For the text-containing cell, return its midpoint in (X, Y) coordinate format. 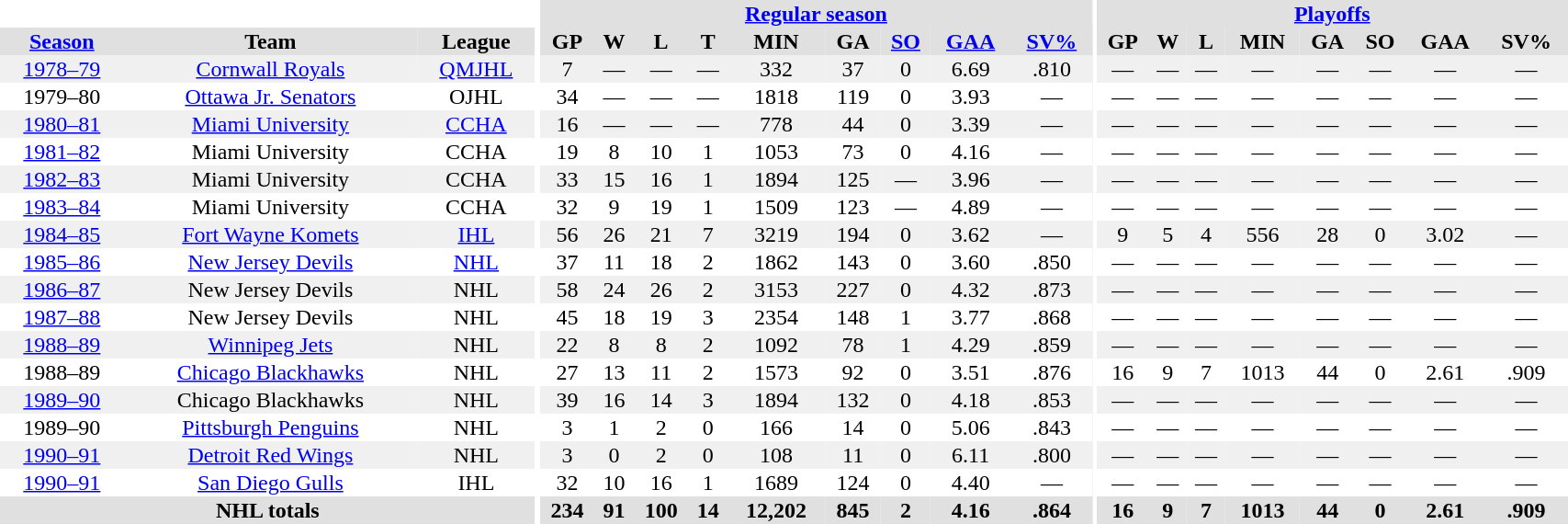
NHL totals (268, 510)
1573 (777, 372)
78 (852, 345)
58 (567, 290)
4.40 (970, 483)
QMJHL (476, 69)
OJHL (476, 97)
1985–86 (62, 262)
2354 (777, 317)
.864 (1051, 510)
3.93 (970, 97)
39 (567, 400)
League (476, 41)
33 (567, 179)
4 (1206, 234)
1092 (777, 345)
91 (615, 510)
Team (270, 41)
Ottawa Jr. Senators (270, 97)
3.39 (970, 124)
Pittsburgh Penguins (270, 427)
92 (852, 372)
56 (567, 234)
Winnipeg Jets (270, 345)
3219 (777, 234)
1978–79 (62, 69)
Cornwall Royals (270, 69)
.843 (1051, 427)
24 (615, 290)
45 (567, 317)
234 (567, 510)
Regular season (816, 14)
3.51 (970, 372)
4.32 (970, 290)
.800 (1051, 455)
1986–87 (62, 290)
3.60 (970, 262)
5.06 (970, 427)
1818 (777, 97)
T (708, 41)
5 (1168, 234)
.868 (1051, 317)
148 (852, 317)
12,202 (777, 510)
556 (1262, 234)
13 (615, 372)
Playoffs (1332, 14)
3153 (777, 290)
1509 (777, 207)
34 (567, 97)
166 (777, 427)
1984–85 (62, 234)
6.11 (970, 455)
28 (1327, 234)
143 (852, 262)
227 (852, 290)
.810 (1051, 69)
119 (852, 97)
123 (852, 207)
.850 (1051, 262)
1981–82 (62, 152)
.859 (1051, 345)
San Diego Gulls (270, 483)
1979–80 (62, 97)
778 (777, 124)
3.62 (970, 234)
27 (567, 372)
.853 (1051, 400)
100 (660, 510)
Season (62, 41)
845 (852, 510)
1982–83 (62, 179)
1980–81 (62, 124)
4.89 (970, 207)
194 (852, 234)
22 (567, 345)
4.18 (970, 400)
125 (852, 179)
1053 (777, 152)
15 (615, 179)
.873 (1051, 290)
332 (777, 69)
1862 (777, 262)
1689 (777, 483)
124 (852, 483)
73 (852, 152)
3.96 (970, 179)
Fort Wayne Komets (270, 234)
1983–84 (62, 207)
.876 (1051, 372)
21 (660, 234)
3.77 (970, 317)
3.02 (1446, 234)
132 (852, 400)
1987–88 (62, 317)
Detroit Red Wings (270, 455)
4.29 (970, 345)
108 (777, 455)
6.69 (970, 69)
